Identify which cell holds the provided text, then report its (X, Y) central coordinate. 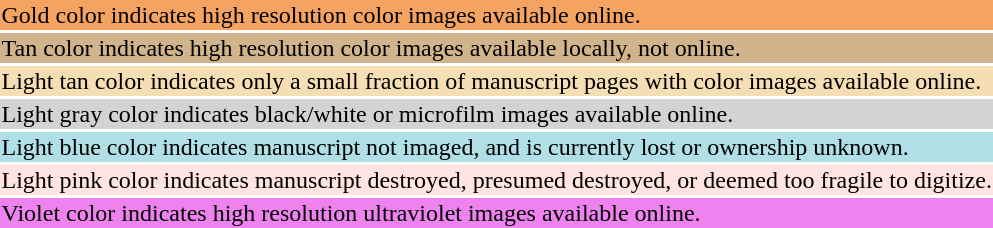
Light blue color indicates manuscript not imaged, and is currently lost or ownership unknown. (496, 147)
Light pink color indicates manuscript destroyed, presumed destroyed, or deemed too fragile to digitize. (496, 180)
Light tan color indicates only a small fraction of manuscript pages with color images available online. (496, 81)
Gold color indicates high resolution color images available online. (496, 15)
Light gray color indicates black/white or microfilm images available online. (496, 114)
Tan color indicates high resolution color images available locally, not online. (496, 48)
Violet color indicates high resolution ultraviolet images available online. (496, 213)
